Output the (X, Y) coordinate of the center of the cell containing the given text.  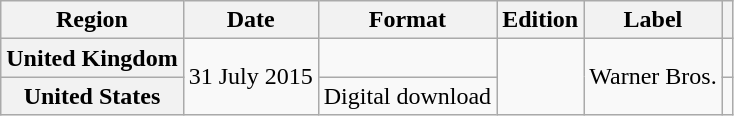
United Kingdom (92, 58)
Label (653, 20)
Edition (540, 20)
31 July 2015 (250, 77)
Format (407, 20)
Region (92, 20)
Digital download (407, 96)
Date (250, 20)
Warner Bros. (653, 77)
United States (92, 96)
